For the text-containing cell, return its midpoint in [X, Y] coordinate format. 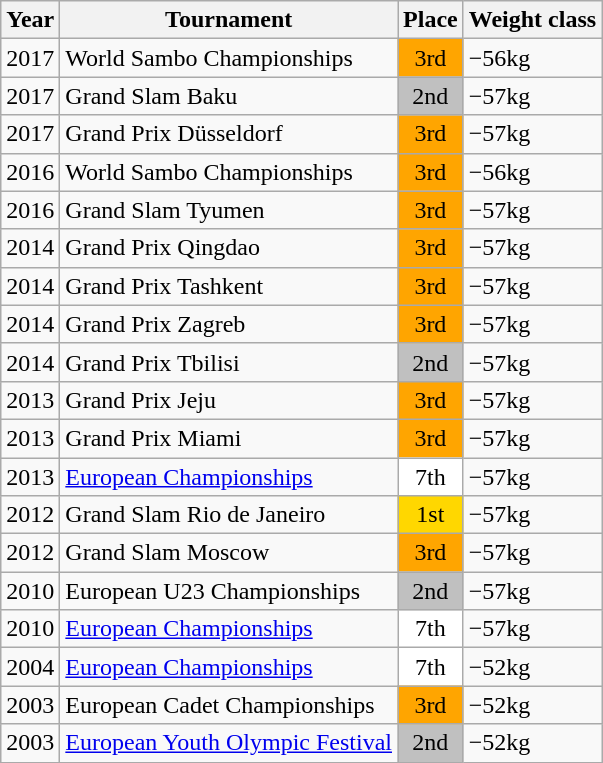
2004 [30, 667]
Grand Prix Düsseldorf [229, 134]
Grand Prix Tbilisi [229, 362]
Grand Slam Rio de Janeiro [229, 515]
Grand Prix Qingdao [229, 248]
Tournament [229, 20]
Grand Prix Zagreb [229, 324]
Grand Prix Tashkent [229, 286]
Grand Prix Jeju [229, 400]
European Cadet Championships [229, 705]
Year [30, 20]
Grand Slam Moscow [229, 553]
Grand Prix Miami [229, 438]
Weight class [532, 20]
Grand Slam Baku [229, 96]
Grand Slam Tyumen [229, 210]
1st [431, 515]
Place [431, 20]
European U23 Championships [229, 591]
European Youth Olympic Festival [229, 743]
